Determine the (X, Y) coordinate at the center of the cell enclosing the given text.  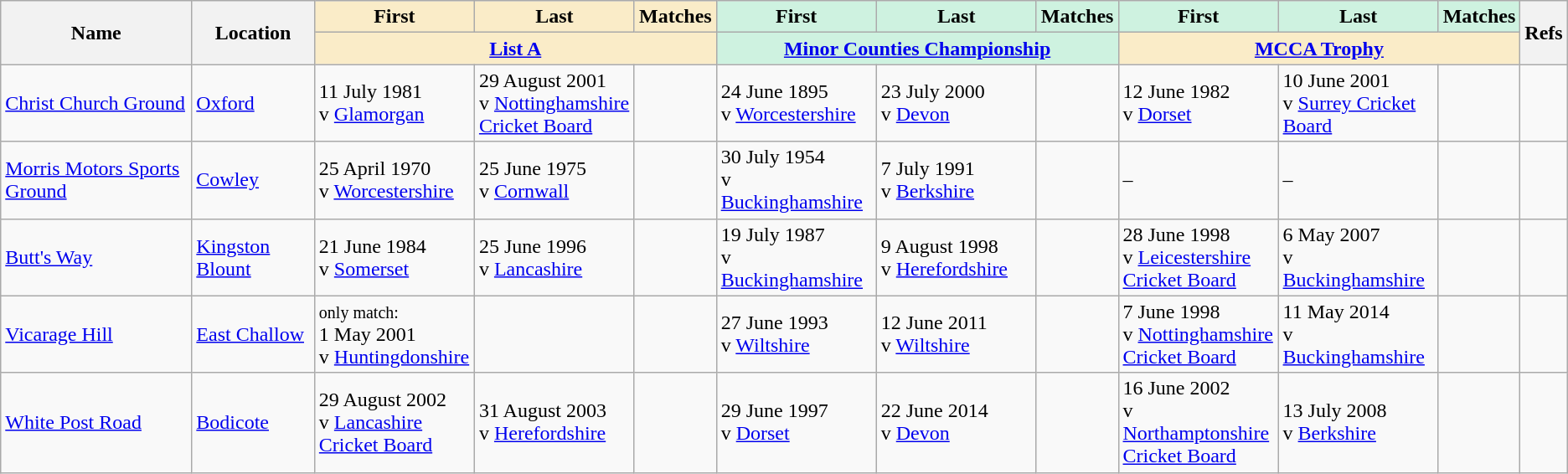
9 August 1998v Herefordshire (957, 257)
25 June 1975v Cornwall (554, 180)
29 June 1997v Dorset (796, 422)
12 June 2011v Wiltshire (957, 334)
11 May 2014v Buckinghamshire (1359, 334)
Bodicote (253, 422)
25 June 1996v Lancashire (554, 257)
Cowley (253, 180)
6 May 2007v Buckinghamshire (1359, 257)
23 July 2000v Devon (957, 103)
7 July 1991v Berkshire (957, 180)
List A (515, 49)
25 April 1970v Worcestershire (394, 180)
10 June 2001v Surrey Cricket Board (1359, 103)
28 June 1998v Leicestershire Cricket Board (1198, 257)
Kingston Blount (253, 257)
29 August 2001v Nottinghamshire Cricket Board (554, 103)
7 June 1998v Nottinghamshire Cricket Board (1198, 334)
22 June 2014v Devon (957, 422)
12 June 1982v Dorset (1198, 103)
31 August 2003v Herefordshire (554, 422)
Morris Motors Sports Ground (96, 180)
29 August 2002v Lancashire Cricket Board (394, 422)
Christ Church Ground (96, 103)
11 July 1981v Glamorgan (394, 103)
24 June 1895v Worcestershire (796, 103)
30 July 1954v Buckinghamshire (796, 180)
Vicarage Hill (96, 334)
Refs (1544, 33)
East Challow (253, 334)
White Post Road (96, 422)
Butt's Way (96, 257)
19 July 1987v Buckinghamshire (796, 257)
only match:1 May 2001v Huntingdonshire (394, 334)
13 July 2008v Berkshire (1359, 422)
Location (253, 33)
16 June 2002v Northamptonshire Cricket Board (1198, 422)
Oxford (253, 103)
MCCA Trophy (1319, 49)
Minor Counties Championship (917, 49)
Name (96, 33)
21 June 1984v Somerset (394, 257)
27 June 1993v Wiltshire (796, 334)
